Capture the cell that displays the provided text and extract its (x, y) central coordinate. 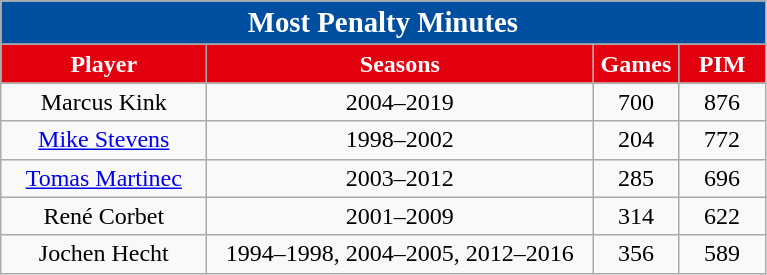
700 (636, 102)
1998–2002 (400, 140)
1994–1998, 2004–2005, 2012–2016 (400, 254)
Most Penalty Minutes (383, 23)
Seasons (400, 64)
2004–2019 (400, 102)
René Corbet (104, 216)
696 (722, 178)
772 (722, 140)
Games (636, 64)
2001–2009 (400, 216)
2003–2012 (400, 178)
Marcus Kink (104, 102)
Mike Stevens (104, 140)
589 (722, 254)
Jochen Hecht (104, 254)
876 (722, 102)
204 (636, 140)
622 (722, 216)
314 (636, 216)
356 (636, 254)
Tomas Martinec (104, 178)
285 (636, 178)
Player (104, 64)
PIM (722, 64)
